Pinpoint the cell where the given text exists, returning its (x, y) midpoint coordinate. 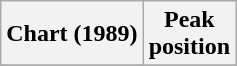
Chart (1989) (72, 34)
Peakposition (189, 34)
